Scan for the cell matching the given text and deliver its [x, y] coordinate at center. 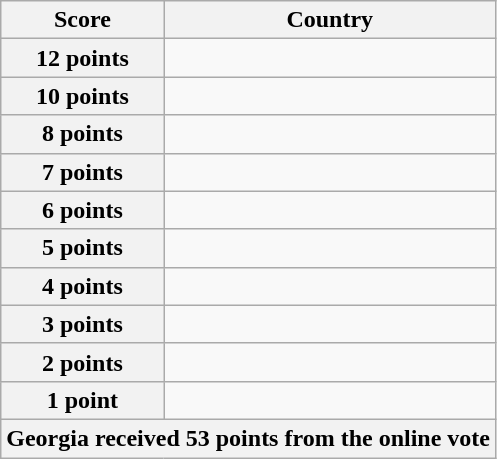
Country [330, 20]
7 points [82, 172]
Score [82, 20]
6 points [82, 210]
12 points [82, 58]
3 points [82, 324]
2 points [82, 362]
Georgia received 53 points from the online vote [248, 438]
4 points [82, 286]
5 points [82, 248]
1 point [82, 400]
8 points [82, 134]
10 points [82, 96]
